Determine the (X, Y) coordinate at the center of the cell enclosing the given text.  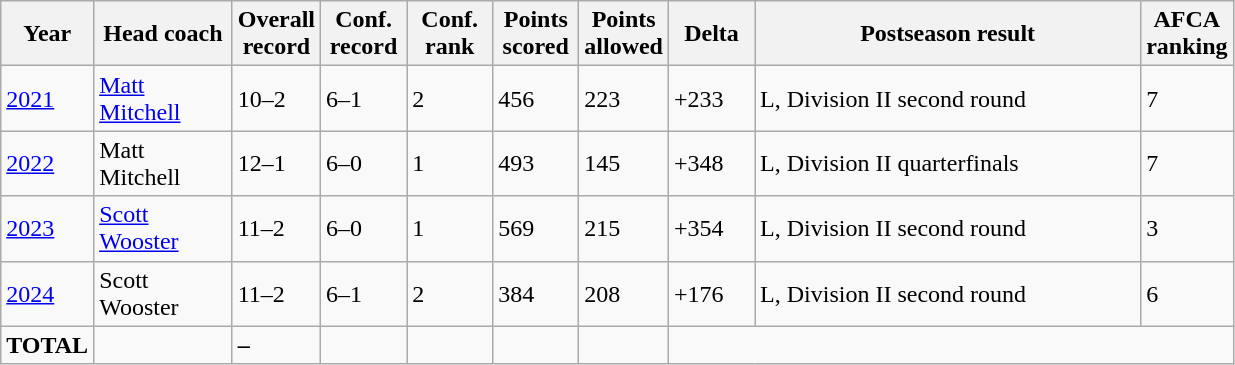
Points allowed (624, 34)
Delta (712, 34)
+348 (712, 164)
TOTAL (48, 345)
384 (536, 294)
456 (536, 98)
+176 (712, 294)
Points scored (536, 34)
+233 (712, 98)
+354 (712, 228)
2021 (48, 98)
2023 (48, 228)
Conf. rank (450, 34)
493 (536, 164)
AFCA ranking (1187, 34)
Postseason result (948, 34)
6 (1187, 294)
12–1 (276, 164)
208 (624, 294)
3 (1187, 228)
215 (624, 228)
Overall record (276, 34)
L, Division II quarterfinals (948, 164)
2022 (48, 164)
10–2 (276, 98)
223 (624, 98)
569 (536, 228)
Conf. record (364, 34)
145 (624, 164)
Year (48, 34)
Head coach (164, 34)
– (276, 345)
2024 (48, 294)
